Capture the cell that displays the provided text and extract its (x, y) central coordinate. 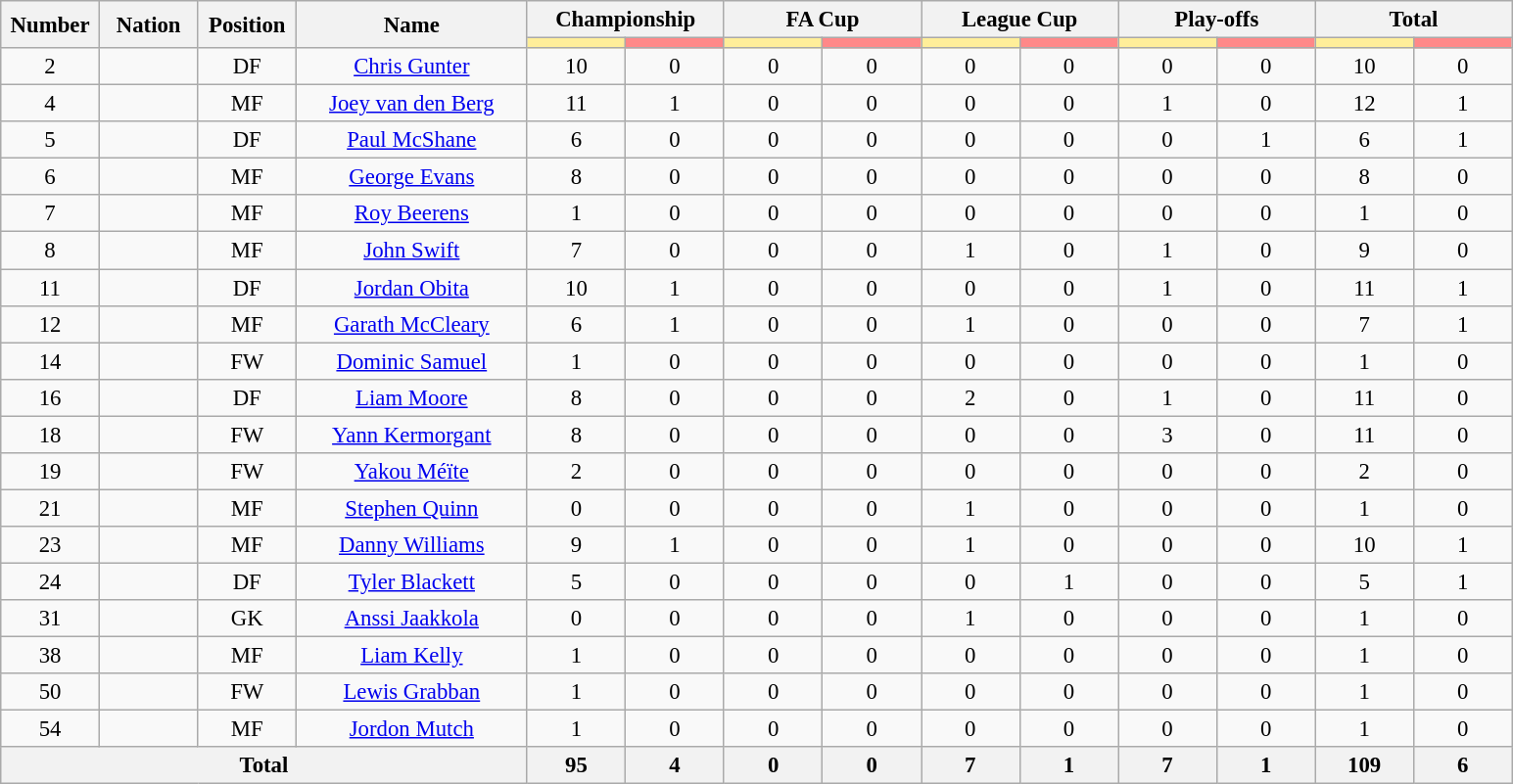
Jordon Mutch (412, 729)
Number (51, 24)
Liam Kelly (412, 656)
Tyler Blackett (412, 581)
John Swift (412, 251)
Championship (625, 20)
3 (1167, 435)
21 (51, 508)
38 (51, 656)
League Cup (1018, 20)
Stephen Quinn (412, 508)
Lewis Grabban (412, 692)
Liam Moore (412, 397)
GK (247, 619)
Jordan Obita (412, 288)
FA Cup (823, 20)
50 (51, 692)
Yakou Méïte (412, 472)
Garath McCleary (412, 324)
Play-offs (1216, 20)
54 (51, 729)
19 (51, 472)
Nation (149, 24)
Chris Gunter (412, 67)
31 (51, 619)
Dominic Samuel (412, 361)
George Evans (412, 177)
95 (576, 765)
109 (1365, 765)
Anssi Jaakkola (412, 619)
Joey van den Berg (412, 104)
14 (51, 361)
Roy Beerens (412, 214)
23 (51, 545)
Yann Kermorgant (412, 435)
16 (51, 397)
Paul McShane (412, 140)
18 (51, 435)
24 (51, 581)
Danny Williams (412, 545)
Position (247, 24)
Name (412, 24)
